Identify which cell holds the provided text, then report its [X, Y] central coordinate. 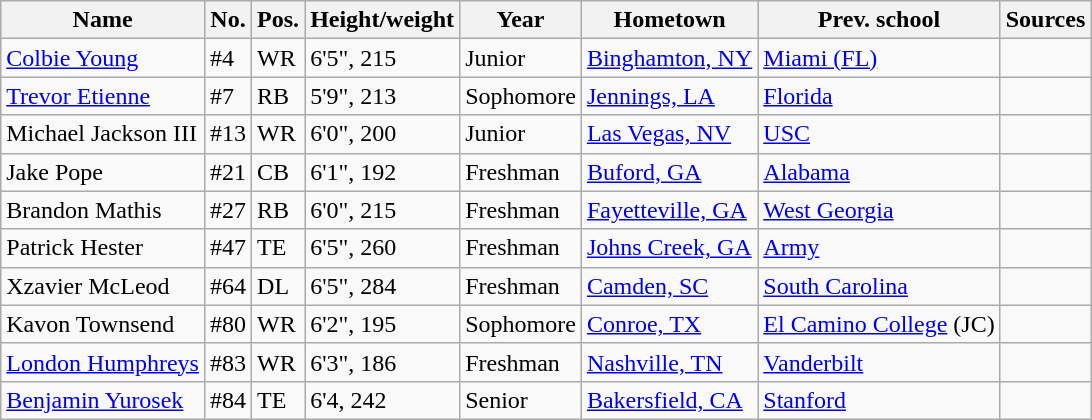
London Humphreys [103, 362]
6'3", 186 [382, 362]
Las Vegas, NV [669, 134]
Bakersfield, CA [669, 400]
Benjamin Yurosek [103, 400]
Name [103, 20]
#80 [228, 324]
Xzavier McLeod [103, 286]
#13 [228, 134]
South Carolina [879, 286]
6'5", 260 [382, 248]
Kavon Townsend [103, 324]
Stanford [879, 400]
#47 [228, 248]
Fayetteville, GA [669, 210]
#83 [228, 362]
Conroe, TX [669, 324]
Nashville, TN [669, 362]
No. [228, 20]
Buford, GA [669, 172]
West Georgia [879, 210]
6'0", 200 [382, 134]
Height/weight [382, 20]
6'0", 215 [382, 210]
El Camino College (JC) [879, 324]
#27 [228, 210]
Senior [521, 400]
Florida [879, 96]
Vanderbilt [879, 362]
DL [278, 286]
6'1", 192 [382, 172]
Hometown [669, 20]
Brandon Mathis [103, 210]
Binghamton, NY [669, 58]
6'5", 284 [382, 286]
Alabama [879, 172]
#21 [228, 172]
Miami (FL) [879, 58]
#84 [228, 400]
#64 [228, 286]
Johns Creek, GA [669, 248]
USC [879, 134]
Year [521, 20]
Trevor Etienne [103, 96]
Jennings, LA [669, 96]
6'4, 242 [382, 400]
Pos. [278, 20]
6'5", 215 [382, 58]
Colbie Young [103, 58]
#7 [228, 96]
Patrick Hester [103, 248]
5'9", 213 [382, 96]
Camden, SC [669, 286]
Sources [1046, 20]
Michael Jackson III [103, 134]
Army [879, 248]
Jake Pope [103, 172]
6'2", 195 [382, 324]
Prev. school [879, 20]
CB [278, 172]
#4 [228, 58]
